Identify which cell holds the provided text, then report its [x, y] central coordinate. 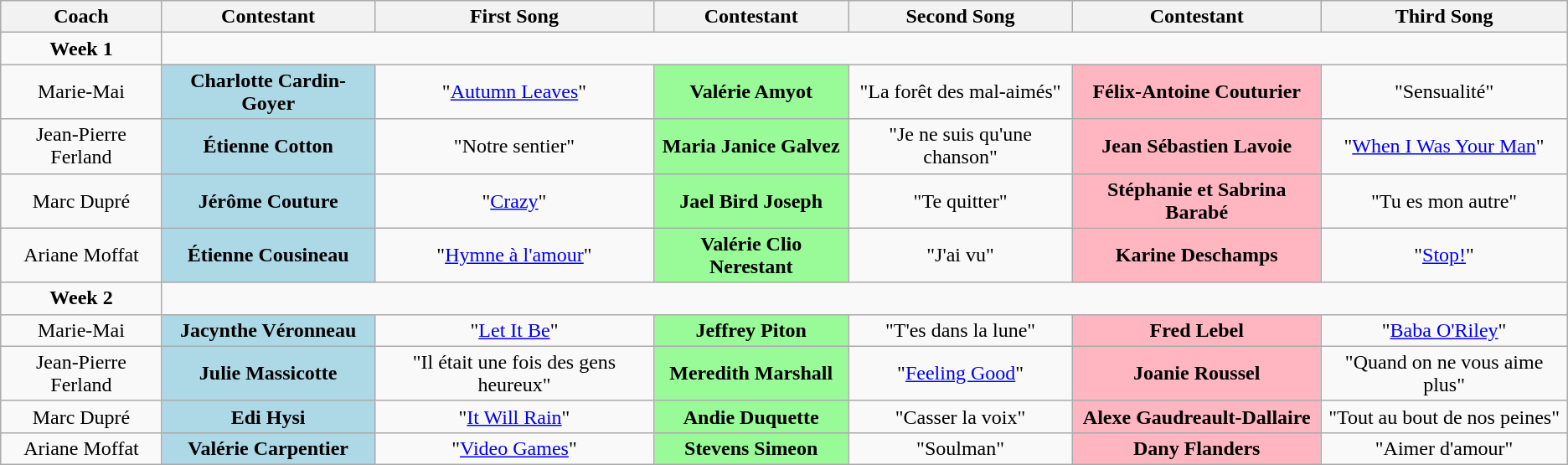
Alexe Gaudreault-Dallaire [1197, 416]
Jeffrey Piton [751, 330]
Edi Hysi [268, 416]
Julie Massicotte [268, 374]
Jael Bird Joseph [751, 201]
"T'es dans la lune" [961, 330]
Stevens Simeon [751, 448]
"Quand on ne vous aime plus" [1444, 374]
Maria Janice Galvez [751, 146]
"J'ai vu" [961, 255]
"It Will Rain" [514, 416]
"Aimer d'amour" [1444, 448]
Fred Lebel [1197, 330]
Meredith Marshall [751, 374]
Étienne Cotton [268, 146]
Coach [81, 17]
"La forêt des mal-aimés" [961, 92]
Week 2 [81, 298]
"Tu es mon autre" [1444, 201]
"Sensualité" [1444, 92]
"Baba O'Riley" [1444, 330]
Valérie Carpentier [268, 448]
"Autumn Leaves" [514, 92]
"Il était une fois des gens heureux" [514, 374]
Andie Duquette [751, 416]
Félix-Antoine Couturier [1197, 92]
Week 1 [81, 49]
"Soulman" [961, 448]
Valérie Amyot [751, 92]
"Hymne à l'amour" [514, 255]
Karine Deschamps [1197, 255]
Charlotte Cardin-Goyer [268, 92]
"When I Was Your Man" [1444, 146]
Dany Flanders [1197, 448]
"Casser la voix" [961, 416]
Jérôme Couture [268, 201]
First Song [514, 17]
"Je ne suis qu'une chanson" [961, 146]
"Feeling Good" [961, 374]
"Notre sentier" [514, 146]
"Video Games" [514, 448]
Third Song [1444, 17]
Joanie Roussel [1197, 374]
"Let It Be" [514, 330]
"Tout au bout de nos peines" [1444, 416]
"Stop!" [1444, 255]
Jean Sébastien Lavoie [1197, 146]
Jacynthe Véronneau [268, 330]
Stéphanie et Sabrina Barabé [1197, 201]
Valérie Clio Nerestant [751, 255]
"Te quitter" [961, 201]
Second Song [961, 17]
"Crazy" [514, 201]
Étienne Cousineau [268, 255]
